Pinpoint the cell where the given text exists, returning its [x, y] midpoint coordinate. 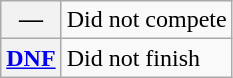
Did not finish [146, 58]
— [31, 20]
DNF [31, 58]
Did not compete [146, 20]
